Locate the cell with the specified text and output its [X, Y] center coordinate. 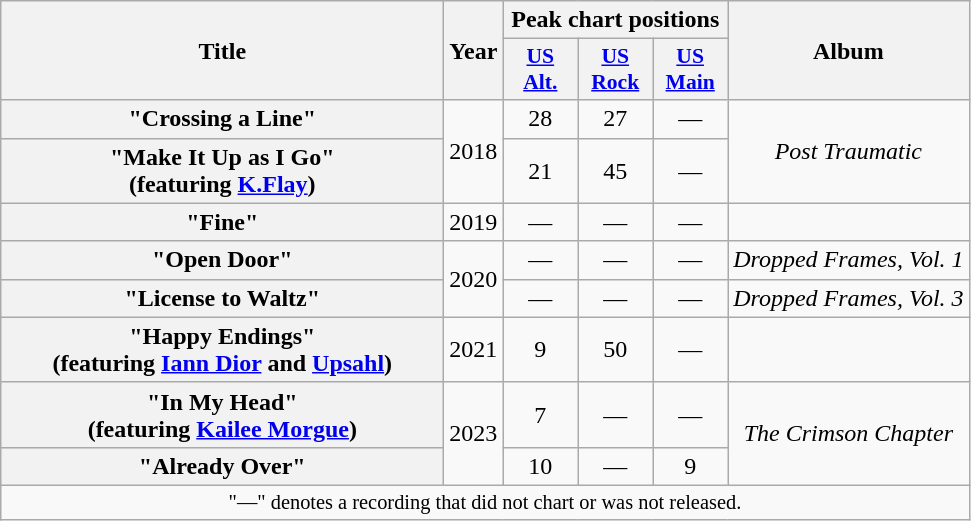
"Fine" [222, 222]
"Crossing a Line" [222, 119]
2018 [474, 152]
The Crimson Chapter [849, 434]
"—" denotes a recording that did not chart or was not released. [485, 502]
"In My Head" (featuring Kailee Morgue) [222, 414]
"Make It Up as I Go" (featuring K.Flay) [222, 170]
10 [540, 466]
21 [540, 170]
Title [222, 50]
2023 [474, 434]
USMain [690, 70]
"Happy Endings" (featuring Iann Dior and Upsahl) [222, 350]
Album [849, 50]
2019 [474, 222]
50 [616, 350]
2020 [474, 279]
Post Traumatic [849, 152]
Year [474, 50]
"License to Waltz" [222, 298]
28 [540, 119]
27 [616, 119]
Dropped Frames, Vol. 3 [849, 298]
USAlt. [540, 70]
USRock [616, 70]
"Already Over" [222, 466]
Peak chart positions [616, 20]
7 [540, 414]
Dropped Frames, Vol. 1 [849, 260]
45 [616, 170]
2021 [474, 350]
"Open Door" [222, 260]
